Capture the cell that displays the provided text and extract its (X, Y) central coordinate. 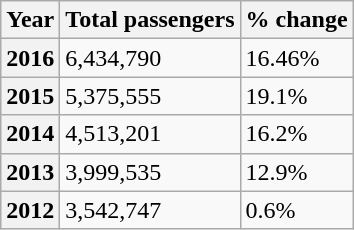
4,513,201 (150, 134)
19.1% (296, 96)
2012 (30, 210)
2015 (30, 96)
3,999,535 (150, 172)
2013 (30, 172)
0.6% (296, 210)
% change (296, 20)
6,434,790 (150, 58)
3,542,747 (150, 210)
2016 (30, 58)
5,375,555 (150, 96)
2014 (30, 134)
Year (30, 20)
Total passengers (150, 20)
12.9% (296, 172)
16.2% (296, 134)
16.46% (296, 58)
